Capture the cell that displays the provided text and extract its [X, Y] central coordinate. 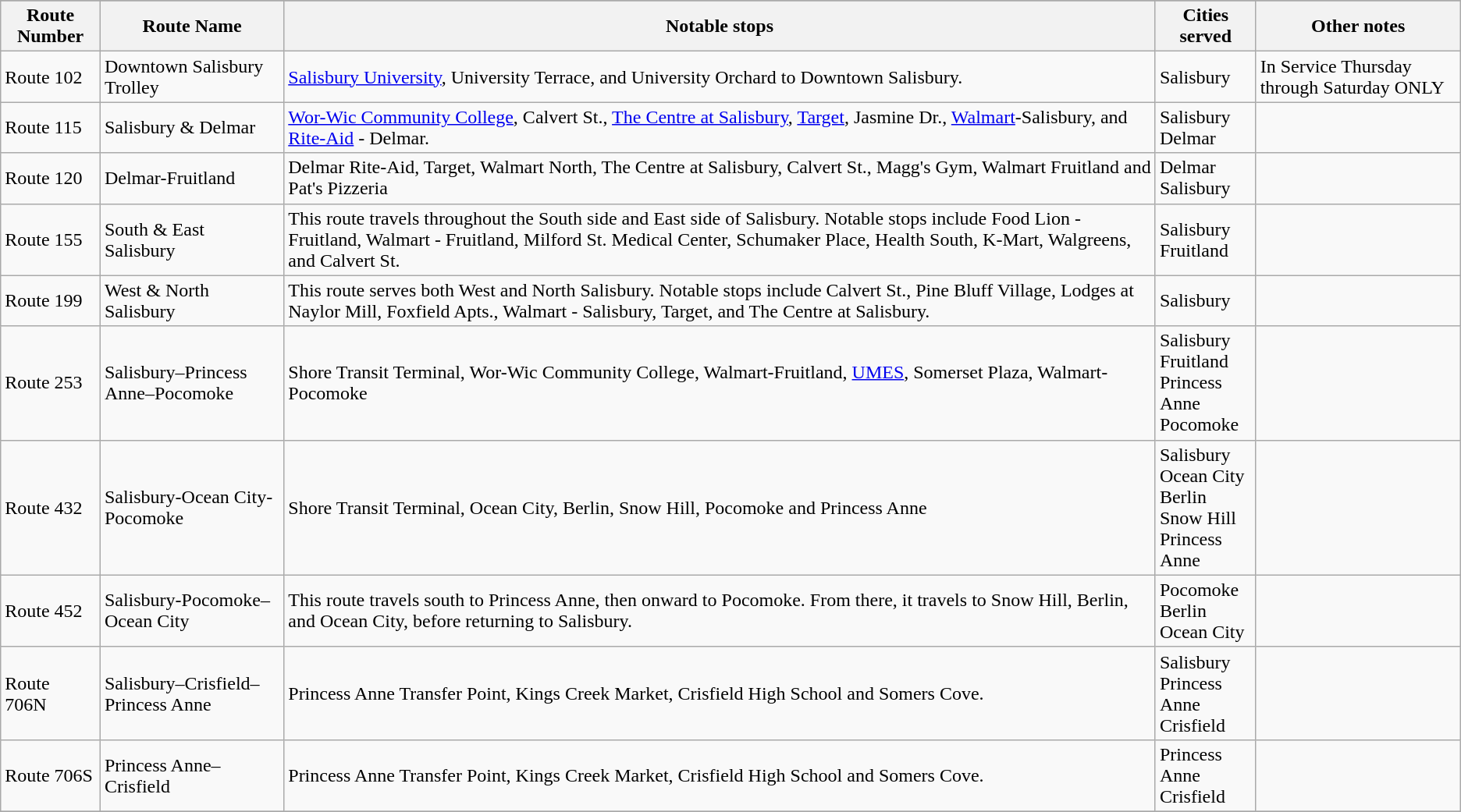
In Service Thursday through Saturday ONLY [1358, 76]
Wor-Wic Community College, Calvert St., The Centre at Salisbury, Target, Jasmine Dr., Walmart-Salisbury, and Rite-Aid - Delmar. [720, 128]
SalisburyDelmar [1205, 128]
Other notes [1358, 27]
SalisburyFruitland [1205, 239]
Salisbury-Pocomoke–Ocean City [192, 611]
Shore Transit Terminal, Ocean City, Berlin, Snow Hill, Pocomoke and Princess Anne [720, 507]
West & North Salisbury [192, 301]
Route 120 [51, 178]
PocomokeBerlinOcean City [1205, 611]
Route 115 [51, 128]
SalisburyOcean CityBerlinSnow HillPrincess Anne [1205, 507]
Route 452 [51, 611]
Delmar Rite-Aid, Target, Walmart North, The Centre at Salisbury, Calvert St., Magg's Gym, Walmart Fruitland and Pat's Pizzeria [720, 178]
Salisbury–Crisfield–Princess Anne [192, 693]
Notable stops [720, 27]
Route 706S [51, 775]
SalisburyFruitlandPrincess AnnePocomoke [1205, 383]
Cities served [1205, 27]
Salisbury-Ocean City-Pocomoke [192, 507]
Route 155 [51, 239]
Salisbury–Princess Anne–Pocomoke [192, 383]
Route 199 [51, 301]
Princess AnneCrisfield [1205, 775]
Route Number [51, 27]
DelmarSalisbury [1205, 178]
Salisbury & Delmar [192, 128]
SalisburyPrincess AnneCrisfield [1205, 693]
Route 102 [51, 76]
Route 706N [51, 693]
Delmar-Fruitland [192, 178]
Shore Transit Terminal, Wor-Wic Community College, Walmart-Fruitland, UMES, Somerset Plaza, Walmart-Pocomoke [720, 383]
Princess Anne–Crisfield [192, 775]
Route 432 [51, 507]
Route Name [192, 27]
Route 253 [51, 383]
Salisbury University, University Terrace, and University Orchard to Downtown Salisbury. [720, 76]
Downtown Salisbury Trolley [192, 76]
South & East Salisbury [192, 239]
